Provide the (x, y) coordinate of the cell's center where the given text is located.  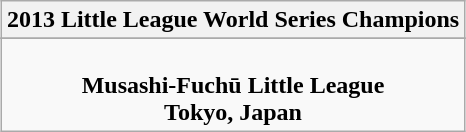
Musashi-Fuchū Little LeagueTokyo, Japan (232, 85)
2013 Little League World Series Champions (232, 20)
